Search for the cell housing the specified text and yield its (X, Y) center coordinate. 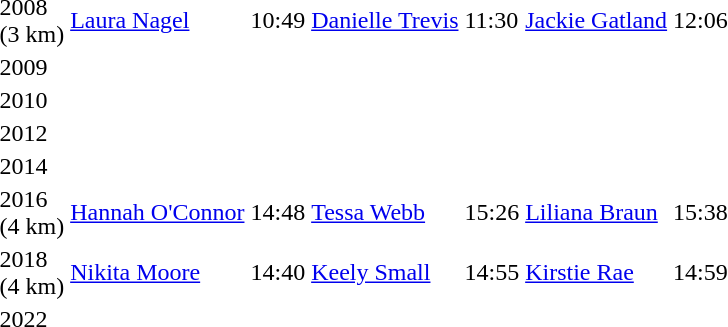
14:40 (278, 272)
Liliana Braun (596, 212)
14:55 (492, 272)
15:26 (492, 212)
Hannah O'Connor (158, 212)
14:48 (278, 212)
Nikita Moore (158, 272)
Tessa Webb (385, 212)
Kirstie Rae (596, 272)
Keely Small (385, 272)
